Output the (X, Y) coordinate of the center of the cell containing the given text.  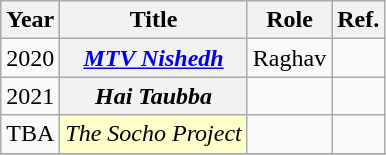
The Socho Project (154, 134)
2021 (30, 96)
Year (30, 20)
Ref. (358, 20)
MTV Nishedh (154, 58)
Raghav (289, 58)
Role (289, 20)
Title (154, 20)
TBA (30, 134)
2020 (30, 58)
Hai Taubba (154, 96)
